Locate the cell with the specified text and output its (X, Y) center coordinate. 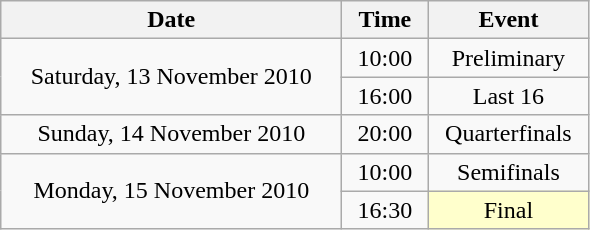
Monday, 15 November 2010 (172, 191)
Event (508, 20)
16:00 (385, 96)
Date (172, 20)
Saturday, 13 November 2010 (172, 77)
20:00 (385, 134)
Last 16 (508, 96)
Sunday, 14 November 2010 (172, 134)
Quarterfinals (508, 134)
Time (385, 20)
Final (508, 210)
Semifinals (508, 172)
16:30 (385, 210)
Preliminary (508, 58)
